For the text-containing cell, return its midpoint in (x, y) coordinate format. 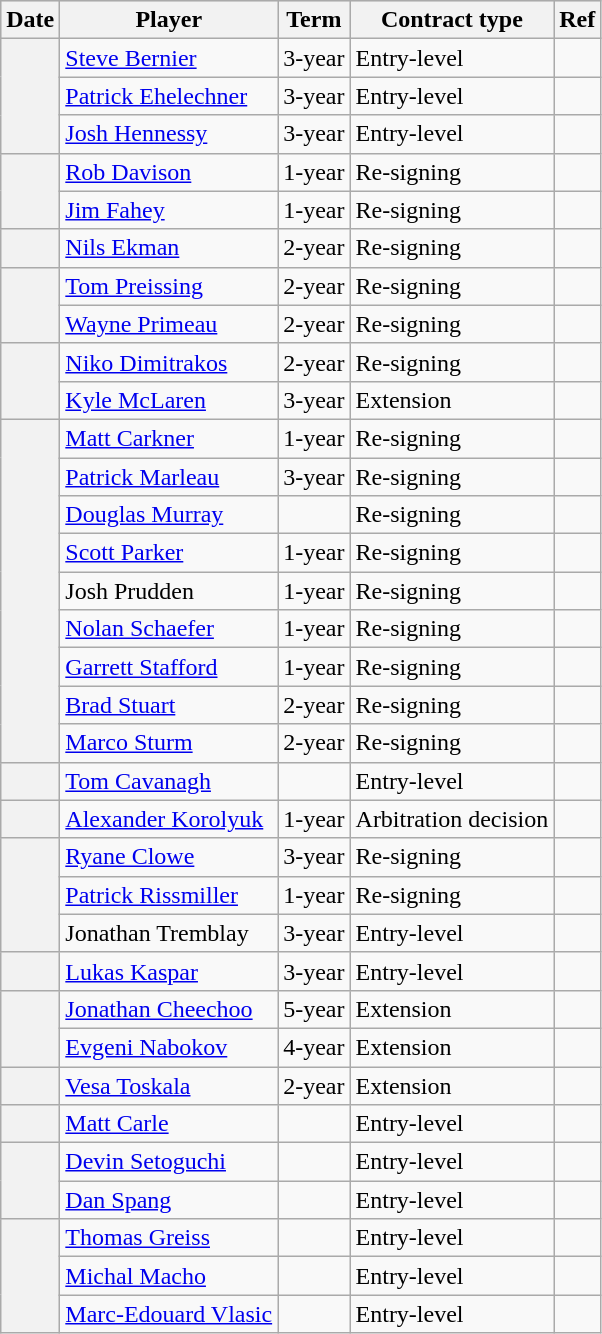
Term (314, 20)
Patrick Ehelechner (169, 96)
Player (169, 20)
Tom Preissing (169, 286)
Jim Fahey (169, 210)
Nils Ekman (169, 248)
Thomas Greiss (169, 1238)
Marco Sturm (169, 743)
Wayne Primeau (169, 324)
Matt Carle (169, 1124)
Jonathan Tremblay (169, 933)
Michal Macho (169, 1276)
Evgeni Nabokov (169, 1047)
Dan Spang (169, 1200)
Kyle McLaren (169, 400)
Josh Prudden (169, 591)
Date (30, 20)
Nolan Schaefer (169, 629)
Alexander Korolyuk (169, 819)
Devin Setoguchi (169, 1162)
Scott Parker (169, 553)
Arbitration decision (452, 819)
Douglas Murray (169, 515)
Matt Carkner (169, 438)
Garrett Stafford (169, 667)
Lukas Kaspar (169, 971)
Vesa Toskala (169, 1085)
4-year (314, 1047)
Josh Hennessy (169, 134)
Tom Cavanagh (169, 781)
Contract type (452, 20)
5-year (314, 1009)
Ref (578, 20)
Steve Bernier (169, 58)
Rob Davison (169, 172)
Brad Stuart (169, 705)
Ryane Clowe (169, 857)
Jonathan Cheechoo (169, 1009)
Patrick Rissmiller (169, 895)
Marc-Edouard Vlasic (169, 1314)
Patrick Marleau (169, 477)
Niko Dimitrakos (169, 362)
